Scan for the cell matching the given text and deliver its (X, Y) coordinate at center. 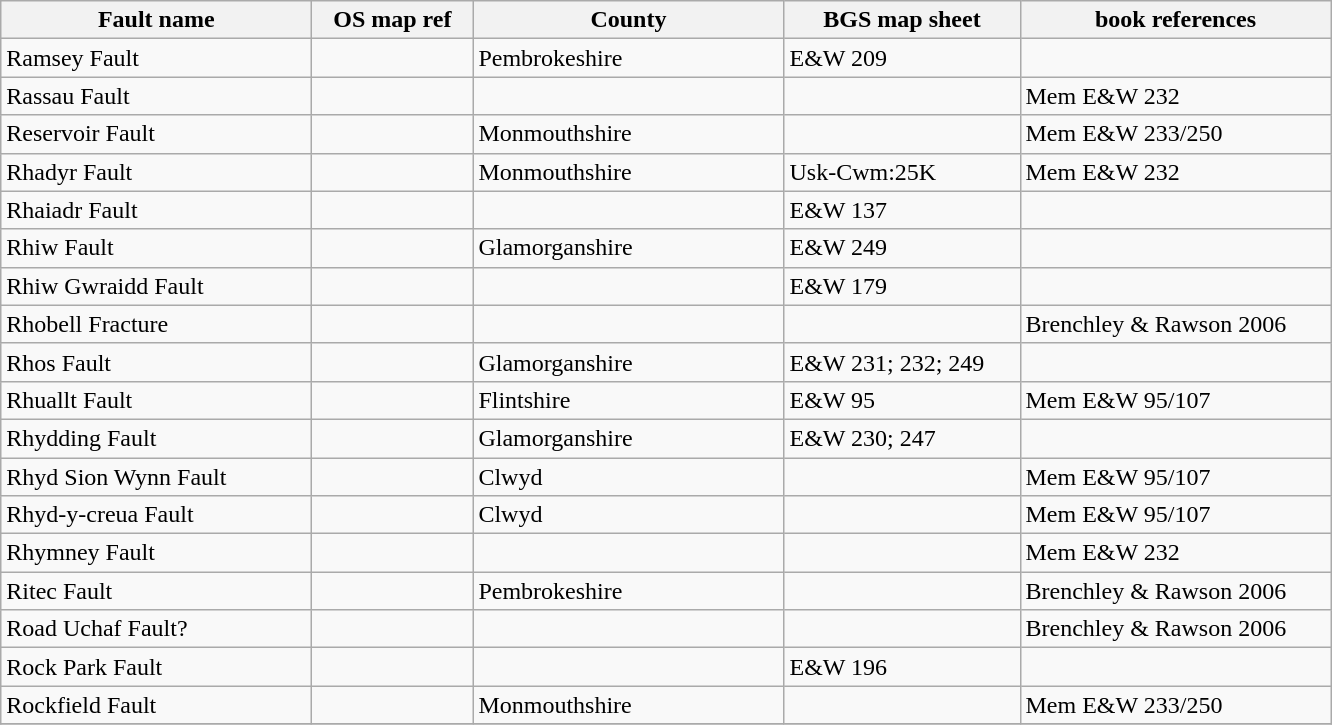
Rhyd-y-creua Fault (156, 515)
Rhuallt Fault (156, 400)
Flintshire (628, 400)
Rhymney Fault (156, 553)
book references (1176, 20)
Rhydding Fault (156, 438)
Rhos Fault (156, 362)
Fault name (156, 20)
Rhobell Fracture (156, 324)
Rock Park Fault (156, 667)
Usk-Cwm:25K (902, 172)
E&W 209 (902, 58)
Rhadyr Fault (156, 172)
E&W 231; 232; 249 (902, 362)
County (628, 20)
E&W 230; 247 (902, 438)
BGS map sheet (902, 20)
Ramsey Fault (156, 58)
E&W 95 (902, 400)
Rassau Fault (156, 96)
Rhiw Fault (156, 248)
OS map ref (392, 20)
Rhyd Sion Wynn Fault (156, 477)
E&W 179 (902, 286)
Rhaiadr Fault (156, 210)
E&W 196 (902, 667)
Ritec Fault (156, 591)
Road Uchaf Fault? (156, 629)
E&W 137 (902, 210)
Rhiw Gwraidd Fault (156, 286)
Reservoir Fault (156, 134)
E&W 249 (902, 248)
Rockfield Fault (156, 705)
